Return the [x, y] coordinate for the center point of the cell that contains the specified text.  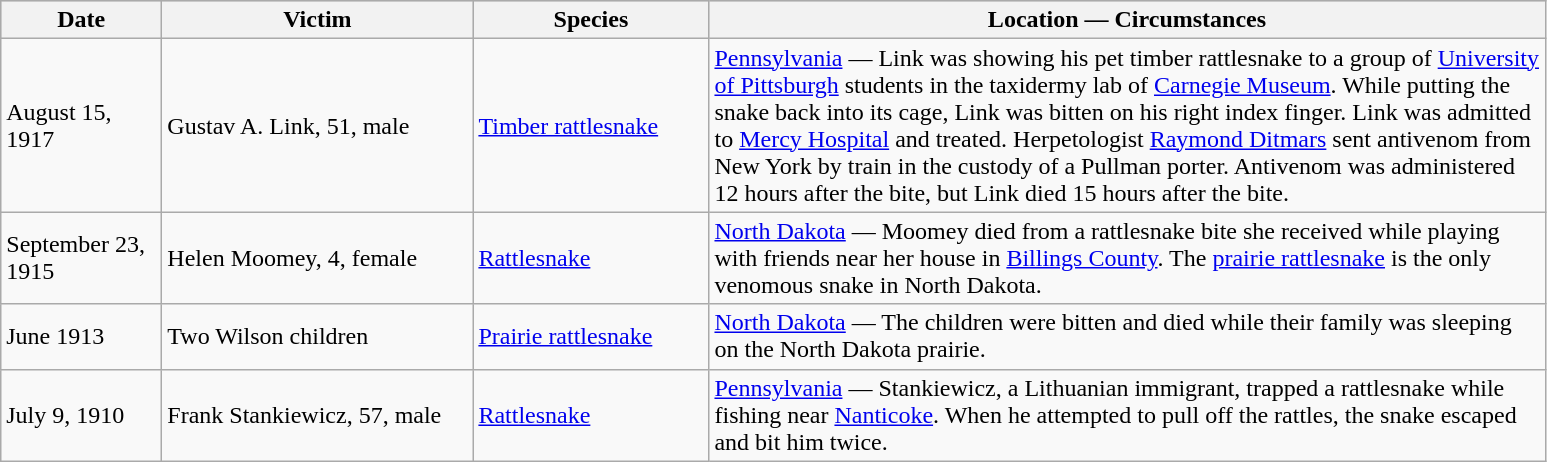
September 23, 1915 [82, 258]
June 1913 [82, 336]
Helen Moomey, 4, female [318, 258]
North Dakota — The children were bitten and died while their family was sleeping on the North Dakota prairie. [1127, 336]
July 9, 1910 [82, 415]
Location — Circumstances [1127, 20]
Victim [318, 20]
Species [591, 20]
August 15, 1917 [82, 126]
Frank Stankiewicz, 57, male [318, 415]
Two Wilson children [318, 336]
Prairie rattlesnake [591, 336]
Gustav A. Link, 51, male [318, 126]
Timber rattlesnake [591, 126]
Date [82, 20]
